Provide the [X, Y] coordinate of the cell's center where the given text is located.  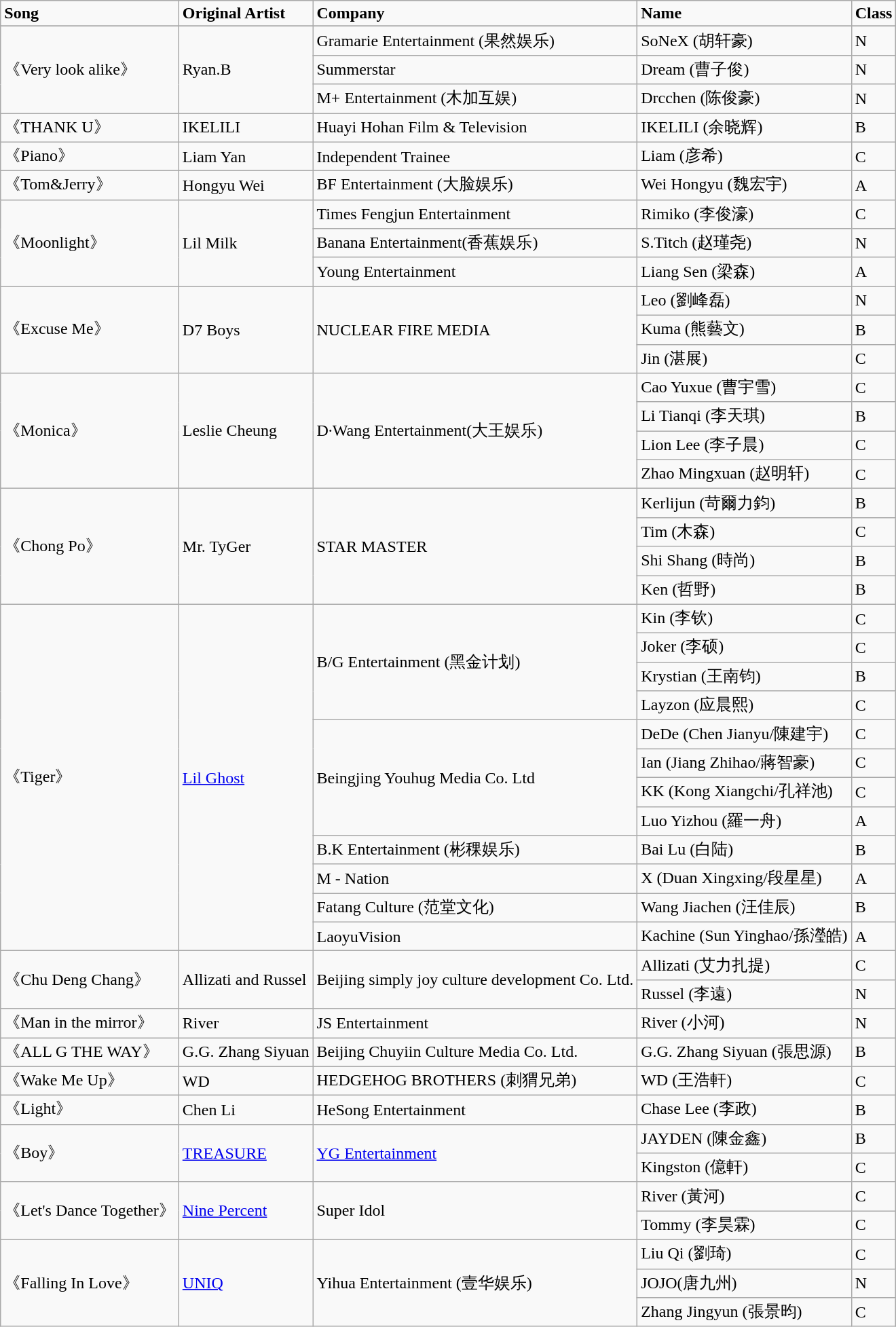
Joker (李硕) [744, 648]
《Tiger》 [90, 778]
NUCLEAR FIRE MEDIA [475, 330]
Allizati and Russel [246, 980]
Cao Yuxue (曹宇雪) [744, 388]
D7 Boys [246, 330]
《Tom&Jerry》 [90, 186]
JS Entertainment [475, 1024]
Jin (湛展) [744, 358]
Kingston (億軒) [744, 1167]
Independent Trainee [475, 156]
Mr. TyGer [246, 546]
《Wake Me Up》 [90, 1081]
《Falling In Love》 [90, 1283]
Liang Sen (梁森) [744, 272]
B.K Entertainment (彬稞娱乐) [475, 850]
Shi Shang (時尚) [744, 561]
《Chong Po》 [90, 546]
Company [475, 14]
《ALL G THE WAY》 [90, 1052]
Layzon (应晨熙) [744, 706]
Bai Lu (白陆) [744, 850]
HeSong Entertainment [475, 1110]
Zhang Jingyun (張景昀) [744, 1313]
JOJO(唐九州) [744, 1283]
Original Artist [246, 14]
《Light》 [90, 1110]
《THANK U》 [90, 128]
SoNeX (胡轩豪) [744, 41]
Li Tianqi (李天琪) [744, 417]
KK (Kong Xiangchi/孔祥池) [744, 791]
Name [744, 14]
S.Titch (赵瑾尧) [744, 243]
《Let's Dance Together》 [90, 1211]
Ken (哲野) [744, 591]
Luo Yizhou (羅一舟) [744, 821]
《Moonlight》 [90, 243]
G.G. Zhang Siyuan [246, 1052]
M+ Entertainment (木加互娱) [475, 99]
Times Fengjun Entertainment [475, 214]
Kerlijun (苛爾力鈞) [744, 504]
Huayi Hohan Film & Television [475, 128]
Rimiko (李俊濠) [744, 214]
Allizati (艾力扎提) [744, 965]
Dream (曹子俊) [744, 69]
Gramarie Entertainment (果然娱乐) [475, 41]
Lil Ghost [246, 778]
UNIQ [246, 1283]
Kachine (Sun Yinghao/孫瀅皓) [744, 937]
《Very look alike》 [90, 70]
Summerstar [475, 69]
Yihua Entertainment (壹华娱乐) [475, 1283]
Chen Li [246, 1110]
Lil Milk [246, 243]
G.G. Zhang Siyuan (張思源) [744, 1052]
Liam (彦希) [744, 156]
TREASURE [246, 1153]
M - Nation [475, 878]
《Man in the mirror》 [90, 1024]
BF Entertainment (大脸娱乐) [475, 186]
Chase Lee (李政) [744, 1110]
Drcchen (陈俊豪) [744, 99]
JAYDEN (陳金鑫) [744, 1139]
Leo (劉峰磊) [744, 301]
Wang Jiachen (汪佳辰) [744, 908]
Wei Hongyu (魏宏宇) [744, 186]
Super Idol [475, 1211]
《Boy》 [90, 1153]
River [246, 1024]
IKELILI (余晓辉) [744, 128]
Tim (木森) [744, 532]
Kin (李钦) [744, 619]
Beingjing Youhug Media Co. Ltd [475, 777]
WD (王浩軒) [744, 1081]
Nine Percent [246, 1211]
STAR MASTER [475, 546]
Fatang Culture (范堂文化) [475, 908]
Leslie Cheung [246, 431]
Tommy (李昊霖) [744, 1226]
Lion Lee (李子晨) [744, 445]
Hongyu Wei [246, 186]
IKELILI [246, 128]
Song [90, 14]
Banana Entertainment(香蕉娱乐) [475, 243]
HEDGEHOG BROTHERS (刺猬兄弟) [475, 1081]
DeDe (Chen Jianyu/陳建宇) [744, 734]
Beijing Chuyiin Culture Media Co. Ltd. [475, 1052]
Young Entertainment [475, 272]
Ian (Jiang Zhihao/蔣智豪) [744, 763]
Zhao Mingxuan (赵明轩) [744, 474]
X (Duan Xingxing/段星星) [744, 878]
D·Wang Entertainment(大王娱乐) [475, 431]
Liam Yan [246, 156]
《Monica》 [90, 431]
《Excuse Me》 [90, 330]
LaoyuVision [475, 937]
Kuma (熊藝文) [744, 330]
Krystian (王南钧) [744, 676]
River (小河) [744, 1024]
B/G Entertainment (黑金计划) [475, 662]
Class [874, 14]
River (黃河) [744, 1196]
《Chu Deng Chang》 [90, 980]
Russel (李遠) [744, 994]
Liu Qi (劉琦) [744, 1254]
YG Entertainment [475, 1153]
《Piano》 [90, 156]
WD [246, 1081]
Ryan.B [246, 70]
Beijing simply joy culture development Co. Ltd. [475, 980]
